Capture the cell that displays the provided text and extract its [X, Y] central coordinate. 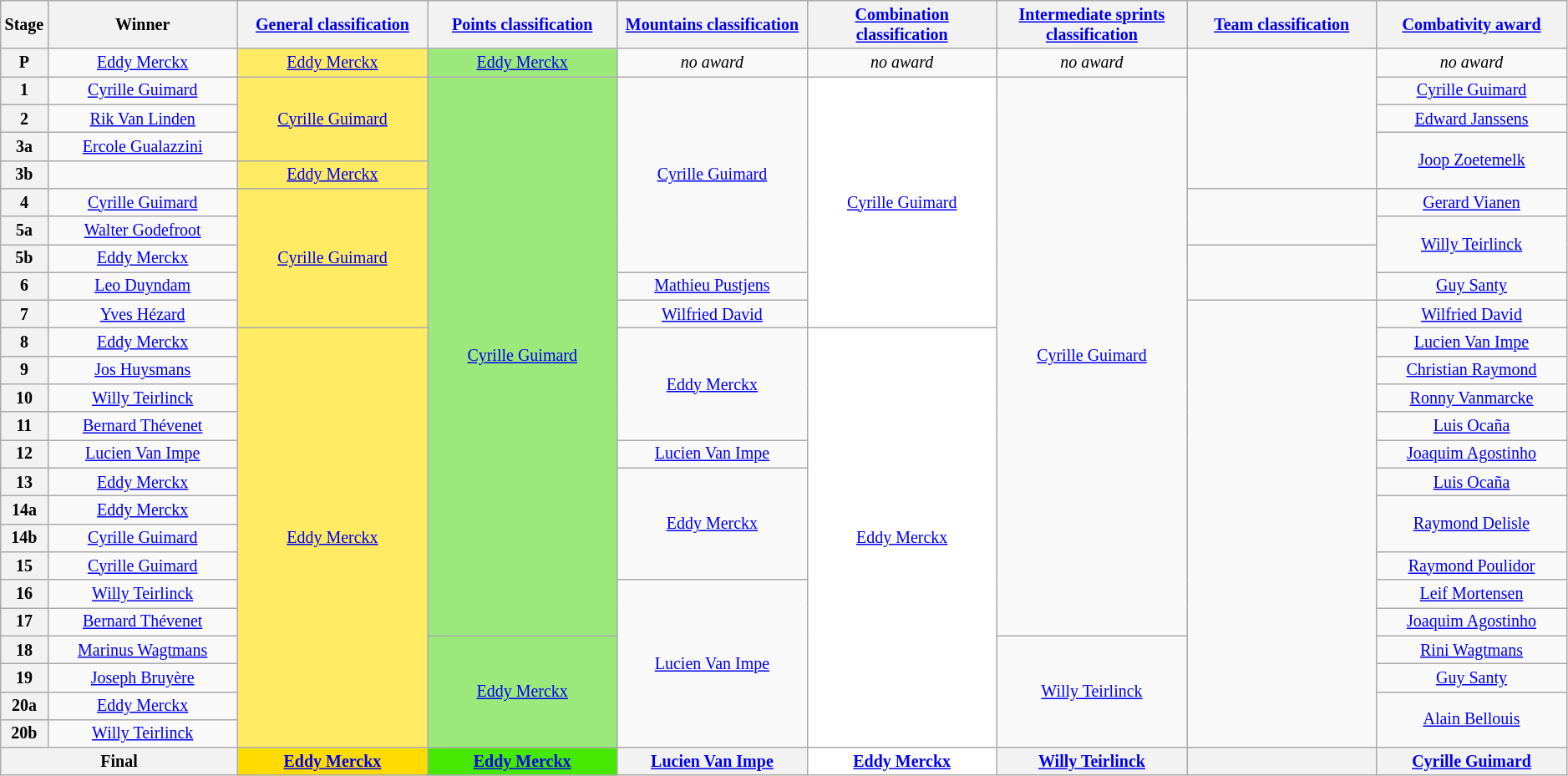
Winner [142, 25]
Intermediate sprints classification [1091, 25]
Team classification [1281, 25]
9 [24, 371]
10 [24, 398]
17 [24, 621]
Stage [24, 25]
General classification [332, 25]
7 [24, 314]
Mathieu Pustjens [712, 286]
3b [24, 174]
5b [24, 259]
8 [24, 342]
Leif Mortensen [1472, 593]
5a [24, 231]
14b [24, 538]
12 [24, 454]
Gerard Vianen [1472, 202]
Raymond Poulidor [1472, 566]
15 [24, 566]
Ercole Gualazzini [142, 147]
Rik Van Linden [142, 119]
Combativity award [1472, 25]
19 [24, 678]
4 [24, 202]
Marinus Wagtmans [142, 650]
20a [24, 705]
14a [24, 510]
Raymond Delisle [1472, 525]
Yves Hézard [142, 314]
Leo Duyndam [142, 286]
6 [24, 286]
16 [24, 593]
13 [24, 483]
Edward Janssens [1472, 119]
11 [24, 426]
Alain Bellouis [1472, 720]
Joseph Bruyère [142, 678]
1 [24, 90]
Joop Zoetemelk [1472, 160]
18 [24, 650]
Final [119, 762]
3a [24, 147]
2 [24, 119]
Jos Huysmans [142, 371]
P [24, 63]
Points classification [523, 25]
Combination classification [902, 25]
20b [24, 733]
Christian Raymond [1472, 371]
Walter Godefroot [142, 231]
Mountains classification [712, 25]
Ronny Vanmarcke [1472, 398]
Rini Wagtmans [1472, 650]
